Scan for the cell matching the given text and deliver its (X, Y) coordinate at center. 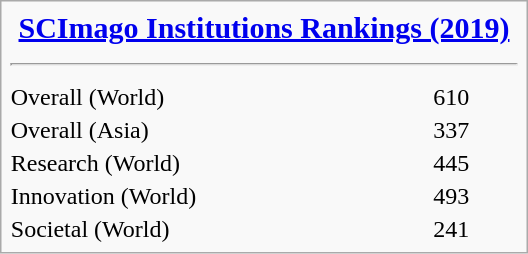
Societal (World) (219, 230)
493 (476, 197)
Overall (World) (219, 98)
Research (World) (219, 164)
Innovation (World) (219, 197)
SCImago Institutions Rankings (2019) (264, 28)
445 (476, 164)
337 (476, 131)
610 (476, 98)
241 (476, 230)
Overall (Asia) (219, 131)
